Identify which cell holds the provided text, then report its [x, y] central coordinate. 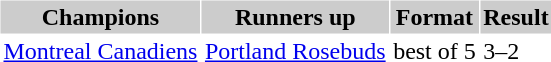
Champions [100, 16]
Runners up [296, 16]
Result [516, 16]
Format [434, 16]
